From the cell containing the given text, extract its center point as (x, y) coordinate. 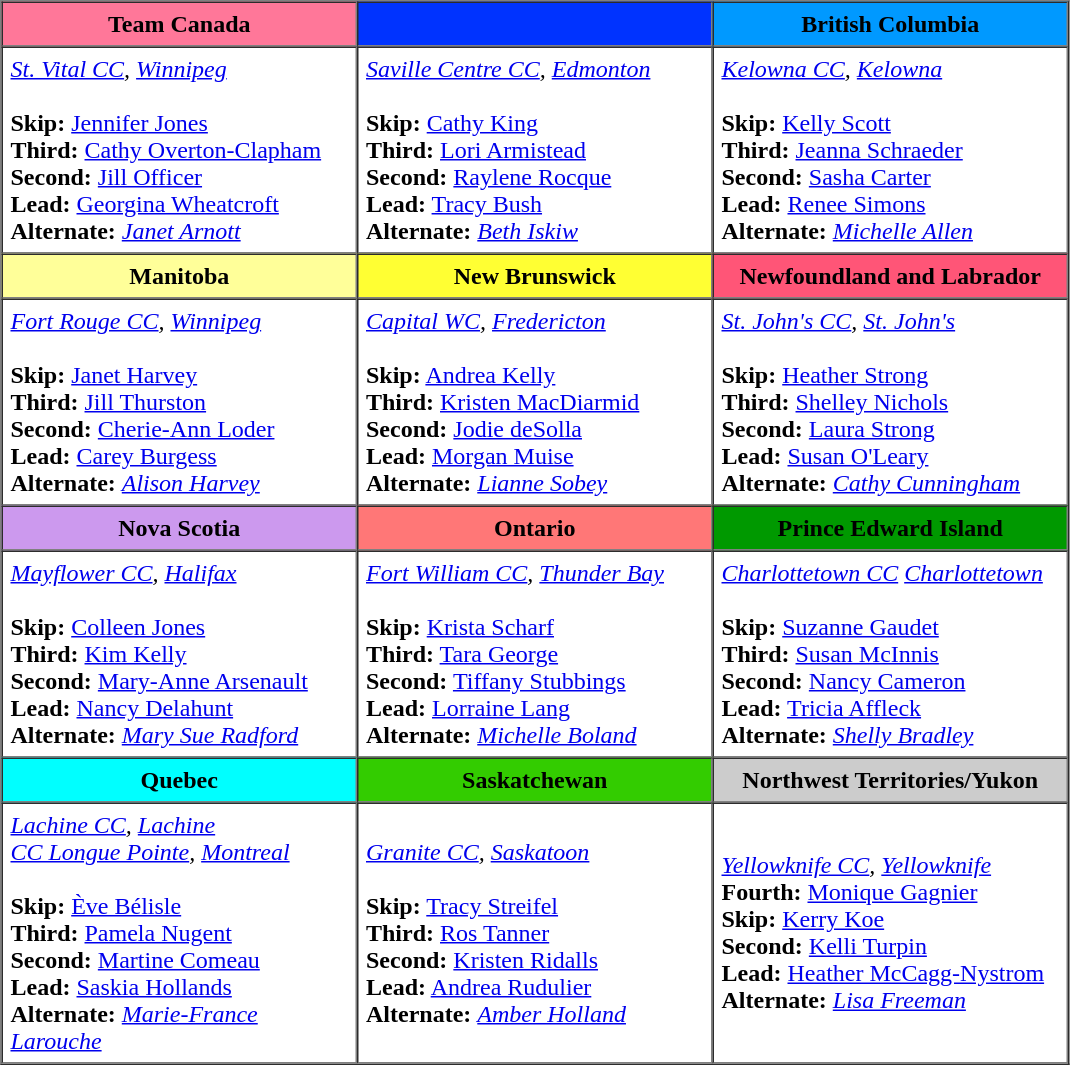
Kelowna CC, KelownaSkip: Kelly Scott Third: Jeanna Schraeder Second: Sasha Carter Lead: Renee Simons Alternate: Michelle Allen (890, 150)
Prince Edward Island (890, 528)
St. John's CC, St. John'sSkip: Heather Strong Third: Shelley Nichols Second: Laura Strong Lead: Susan O'Leary Alternate: Cathy Cunningham (890, 402)
Manitoba (180, 276)
Granite CC, SaskatoonSkip: Tracy Streifel Third: Ros Tanner Second: Kristen Ridalls Lead: Andrea Rudulier Alternate: Amber Holland (535, 932)
Nova Scotia (180, 528)
Northwest Territories/Yukon (890, 780)
Yellowknife CC, YellowknifeFourth: Monique Gagnier Skip: Kerry Koe Second: Kelli Turpin Lead: Heather McCagg-Nystrom Alternate: Lisa Freeman (890, 932)
Newfoundland and Labrador (890, 276)
British Columbia (890, 24)
Fort William CC, Thunder BaySkip: Krista Scharf Third: Tara George Second: Tiffany Stubbings Lead: Lorraine Lang Alternate: Michelle Boland (535, 654)
Fort Rouge CC, WinnipegSkip: Janet Harvey Third: Jill Thurston Second: Cherie-Ann Loder Lead: Carey Burgess Alternate: Alison Harvey (180, 402)
Team Canada (180, 24)
Charlottetown CC CharlottetownSkip: Suzanne Gaudet Third: Susan McInnis Second: Nancy Cameron Lead: Tricia Affleck Alternate: Shelly Bradley (890, 654)
Saskatchewan (535, 780)
St. Vital CC, WinnipegSkip: Jennifer Jones Third: Cathy Overton-Clapham Second: Jill Officer Lead: Georgina Wheatcroft Alternate: Janet Arnott (180, 150)
Saville Centre CC, EdmontonSkip: Cathy King Third: Lori Armistead Second: Raylene Rocque Lead: Tracy Bush Alternate: Beth Iskiw (535, 150)
Quebec (180, 780)
Ontario (535, 528)
Capital WC, FrederictonSkip: Andrea Kelly Third: Kristen MacDiarmid Second: Jodie deSolla Lead: Morgan Muise Alternate: Lianne Sobey (535, 402)
New Brunswick (535, 276)
Mayflower CC, HalifaxSkip: Colleen Jones Third: Kim Kelly Second: Mary-Anne Arsenault Lead: Nancy Delahunt Alternate: Mary Sue Radford (180, 654)
